Return (x, y) of the center of cell containing provided text 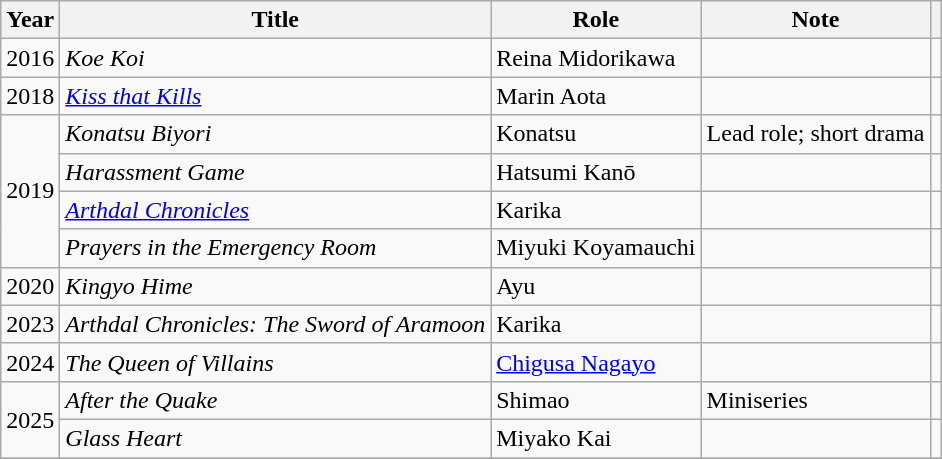
Kiss that Kills (276, 96)
Miyuki Koyamauchi (596, 248)
After the Quake (276, 400)
Note (816, 20)
Miyako Kai (596, 438)
2024 (30, 362)
Harassment Game (276, 172)
Arthdal Chronicles (276, 210)
Reina Midorikawa (596, 58)
Chigusa Nagayo (596, 362)
The Queen of Villains (276, 362)
Marin Aota (596, 96)
Miniseries (816, 400)
2023 (30, 324)
Glass Heart (276, 438)
2018 (30, 96)
Shimao (596, 400)
Koe Koi (276, 58)
Role (596, 20)
Prayers in the Emergency Room (276, 248)
Title (276, 20)
2019 (30, 191)
Lead role; short drama (816, 134)
Hatsumi Kanō (596, 172)
Arthdal Chronicles: The Sword of Aramoon (276, 324)
Konatsu Biyori (276, 134)
Konatsu (596, 134)
2016 (30, 58)
Ayu (596, 286)
Kingyo Hime (276, 286)
2025 (30, 419)
2020 (30, 286)
Year (30, 20)
